Find where the given text appears and provide that cell's center as (x, y) coordinate. 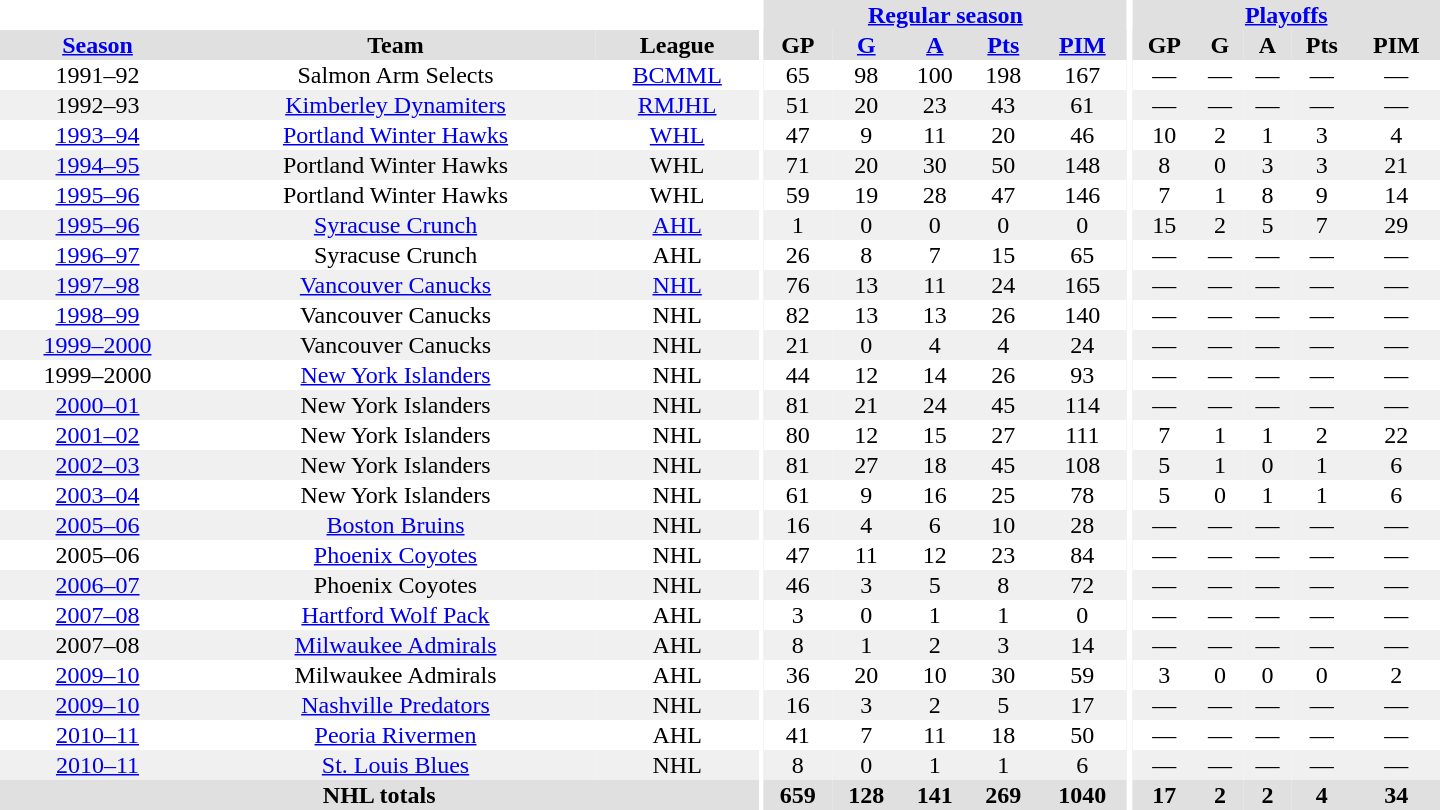
36 (798, 675)
108 (1083, 465)
165 (1083, 285)
1993–94 (98, 135)
2003–04 (98, 495)
Nashville Predators (396, 705)
146 (1083, 195)
71 (798, 165)
League (677, 45)
78 (1083, 495)
BCMML (677, 75)
2002–03 (98, 465)
114 (1083, 405)
198 (1004, 75)
659 (798, 795)
1991–92 (98, 75)
19 (866, 195)
1994–95 (98, 165)
Peoria Rivermen (396, 735)
148 (1083, 165)
NHL totals (379, 795)
82 (798, 315)
1040 (1083, 795)
Playoffs (1286, 15)
2006–07 (98, 585)
Kimberley Dynamiters (396, 105)
84 (1083, 555)
93 (1083, 375)
25 (1004, 495)
29 (1396, 225)
128 (866, 795)
41 (798, 735)
140 (1083, 315)
1996–97 (98, 255)
98 (866, 75)
1997–98 (98, 285)
100 (936, 75)
76 (798, 285)
34 (1396, 795)
1998–99 (98, 315)
Salmon Arm Selects (396, 75)
Regular season (946, 15)
167 (1083, 75)
44 (798, 375)
269 (1004, 795)
Team (396, 45)
51 (798, 105)
Hartford Wolf Pack (396, 615)
RMJHL (677, 105)
2001–02 (98, 435)
111 (1083, 435)
1992–93 (98, 105)
43 (1004, 105)
2000–01 (98, 405)
Season (98, 45)
Boston Bruins (396, 525)
80 (798, 435)
141 (936, 795)
22 (1396, 435)
72 (1083, 585)
St. Louis Blues (396, 765)
